Return the [X, Y] coordinate for the center point of the cell that contains the specified text.  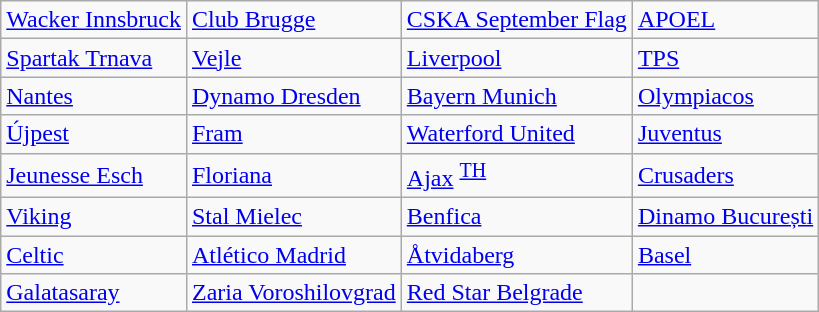
Dinamo București [725, 217]
Wacker Innsbruck [94, 20]
Celtic [94, 255]
Åtvidaberg [516, 255]
Ajax TH [516, 176]
APOEL [725, 20]
Red Star Belgrade [516, 293]
Benfica [516, 217]
TPS [725, 58]
Floriana [294, 176]
Spartak Trnava [94, 58]
Olympiacos [725, 96]
Waterford United [516, 134]
Fram [294, 134]
Crusaders [725, 176]
Nantes [94, 96]
Liverpool [516, 58]
Jeunesse Esch [94, 176]
Dynamo Dresden [294, 96]
Juventus [725, 134]
Basel [725, 255]
Viking [94, 217]
Galatasaray [94, 293]
CSKA September Flag [516, 20]
Stal Mielec [294, 217]
Vejle [294, 58]
Club Brugge [294, 20]
Atlético Madrid [294, 255]
Újpest [94, 134]
Bayern Munich [516, 96]
Zaria Voroshilovgrad [294, 293]
